Identify which cell holds the provided text, then report its (X, Y) central coordinate. 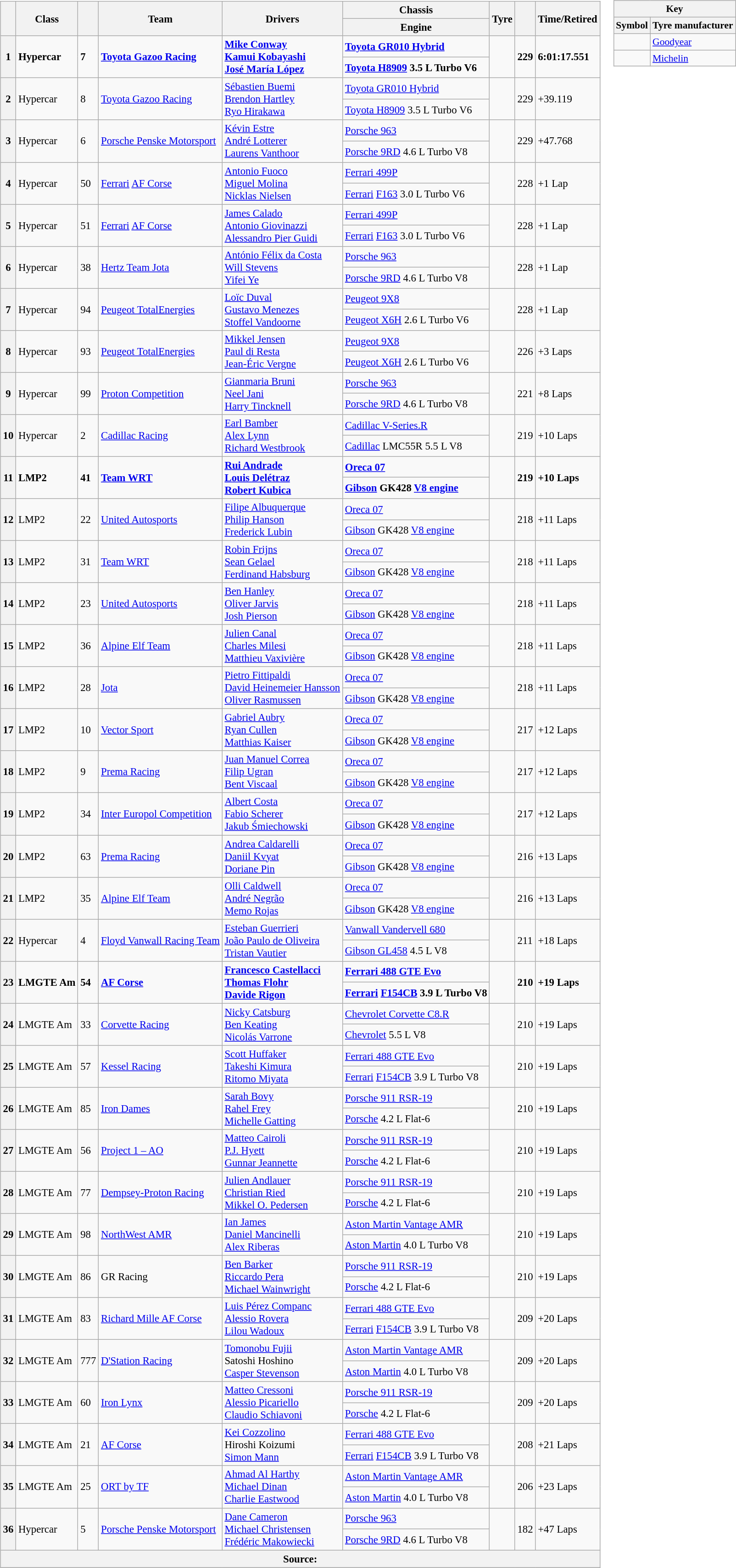
13 (8, 562)
Robin Frijns Sean Gelael Ferdinand Habsburg (282, 562)
Pietro Fittipaldi David Heinemeier Hansson Oliver Rasmussen (282, 688)
Source: (300, 1559)
41 (88, 478)
85 (88, 1108)
30 (8, 1276)
3 (8, 141)
Project 1 – AO (161, 1151)
Mike Conway Kamui Kobayashi José María López (282, 57)
Cadillac Racing (161, 436)
Albert Costa Fabio Scherer Jakub Śmiechowski (282, 814)
Iron Lynx (161, 1403)
56 (88, 1151)
18 (8, 772)
Dempsey-Proton Racing (161, 1192)
Gianmaria Bruni Neel Jani Harry Tincknell (282, 393)
Hertz Team Jota (161, 267)
Chevrolet 5.5 L V8 (416, 1035)
+18 Laps (568, 940)
Filipe Albuquerque Philip Hanson Frederick Lubin (282, 520)
James Calado Antonio Giovinazzi Alessandro Pier Guidi (282, 225)
29 (8, 1235)
211 (525, 940)
Key (675, 9)
14 (8, 604)
63 (88, 856)
51 (88, 225)
Class (47, 18)
57 (88, 1066)
94 (88, 309)
Tomonobu Fujii Satoshi Hoshino Casper Stevenson (282, 1361)
Time/Retired (568, 18)
226 (525, 351)
Gibson GL458 4.5 L V8 (416, 950)
1 (8, 57)
D'Station Racing (161, 1361)
António Félix da Costa Will Stevens Yifei Ye (282, 267)
Juan Manuel Correa Filip Ugran Bent Viscaal (282, 772)
60 (88, 1403)
38 (88, 267)
Tyre manufacturer (693, 25)
93 (88, 351)
Scott Huffaker Takeshi Kimura Ritomo Miyata (282, 1066)
15 (8, 646)
Julien Canal Charles Milesi Matthieu Vaxivière (282, 646)
50 (88, 183)
Loïc Duval Gustavo Menezes Stoffel Vandoorne (282, 309)
83 (88, 1319)
Corvette Racing (161, 1024)
Tyre (502, 18)
182 (525, 1529)
GR Racing (161, 1276)
Mikkel Jensen Paul di Resta Jean-Éric Vergne (282, 351)
Vector Sport (161, 730)
98 (88, 1235)
+23 Laps (568, 1487)
ORT by TF (161, 1487)
27 (8, 1151)
206 (525, 1487)
32 (8, 1361)
Kévin Estre André Lotterer Laurens Vanthoor (282, 141)
Antonio Fuoco Miguel Molina Nicklas Nielsen (282, 183)
19 (8, 814)
Floyd Vanwall Racing Team (161, 940)
Nicky Catsburg Ben Keating Nicolás Varrone (282, 1024)
Rui Andrade Louis Delétraz Robert Kubica (282, 478)
Symbol (632, 25)
Ben Barker Riccardo Pera Michael Wainwright (282, 1276)
6:01:17.551 (568, 57)
Engine (416, 28)
Gabriel Aubry Ryan Cullen Matthias Kaiser (282, 730)
54 (88, 982)
Proton Competition (161, 393)
+8 Laps (568, 393)
Ahmad Al Harthy Michael Dinan Charlie Eastwood (282, 1487)
Richard Mille AF Corse (161, 1319)
24 (8, 1024)
Matteo Cressoni Alessio Picariello Claudio Schiavoni (282, 1403)
+3 Laps (568, 351)
Luis Pérez Companc Alessio Rovera Lilou Wadoux (282, 1319)
Ben Hanley Oliver Jarvis Josh Pierson (282, 604)
Iron Dames (161, 1108)
Francesco Castellacci Thomas Flohr Davide Rigon (282, 982)
+21 Laps (568, 1445)
Kessel Racing (161, 1066)
Kei Cozzolino Hiroshi Koizumi Simon Mann (282, 1445)
12 (8, 520)
26 (8, 1108)
Julien Andlauer Christian Ried Mikkel O. Pedersen (282, 1192)
+39.119 (568, 99)
Dane Cameron Michael Christensen Frédéric Makowiecki (282, 1529)
Cadillac LMC55R 5.5 L V8 (416, 446)
99 (88, 393)
+47.768 (568, 141)
Cadillac V-Series.R (416, 425)
+47 Laps (568, 1529)
Inter Europol Competition (161, 814)
Ian James Daniel Mancinelli Alex Riberas (282, 1235)
Drivers (282, 18)
Chassis (416, 10)
221 (525, 393)
Sarah Bovy Rahel Frey Michelle Gatting (282, 1108)
777 (88, 1361)
Jota (161, 688)
16 (8, 688)
Chevrolet Corvette C8.R (416, 1014)
Sébastien Buemi Brendon Hartley Ryo Hirakawa (282, 99)
Esteban Guerrieri João Paulo de Oliveira Tristan Vautier (282, 940)
Earl Bamber Alex Lynn Richard Westbrook (282, 436)
Michelin (693, 58)
Olli Caldwell André Negrão Memo Rojas (282, 898)
86 (88, 1276)
Andrea Caldarelli Daniil Kvyat Doriane Pin (282, 856)
20 (8, 856)
77 (88, 1192)
Goodyear (693, 42)
11 (8, 478)
17 (8, 730)
Team (161, 18)
NorthWest AMR (161, 1235)
208 (525, 1445)
Vanwall Vandervell 680 (416, 930)
Matteo Cairoli P.J. Hyett Gunnar Jeannette (282, 1151)
